Scan for the cell matching the given text and deliver its [X, Y] coordinate at center. 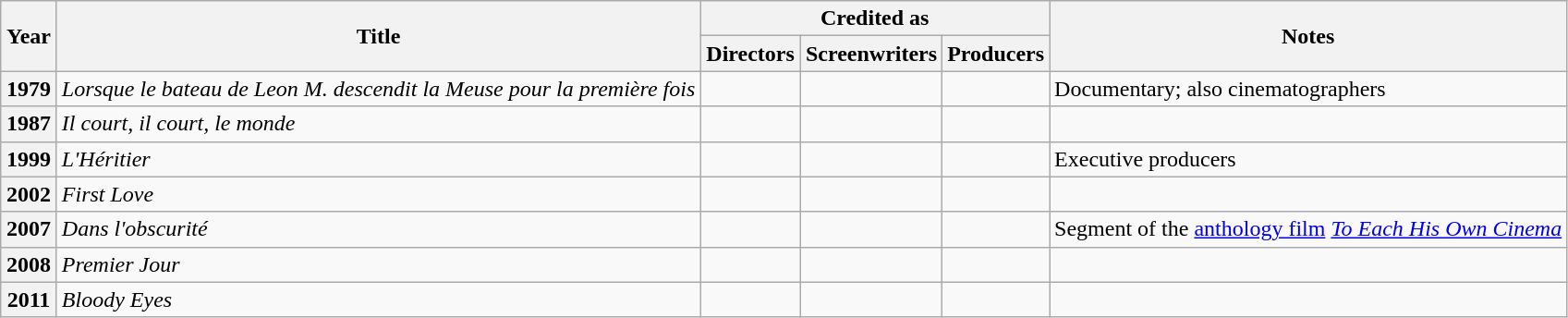
Documentary; also cinematographers [1308, 89]
Notes [1308, 36]
1999 [30, 159]
Credited as [875, 18]
First Love [379, 194]
2008 [30, 264]
2011 [30, 300]
Producers [996, 54]
Lorsque le bateau de Leon M. descendit la Meuse pour la première fois [379, 89]
Il court, il court, le monde [379, 124]
Screenwriters [870, 54]
Segment of the anthology film To Each His Own Cinema [1308, 229]
1979 [30, 89]
1987 [30, 124]
Dans l'obscurité [379, 229]
2002 [30, 194]
Premier Jour [379, 264]
Directors [750, 54]
L'Héritier [379, 159]
Bloody Eyes [379, 300]
2007 [30, 229]
Year [30, 36]
Title [379, 36]
Executive producers [1308, 159]
